Return [x, y] of the center of cell containing provided text 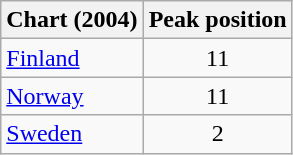
2 [218, 134]
Norway [72, 96]
Sweden [72, 134]
Finland [72, 58]
Peak position [218, 20]
Chart (2004) [72, 20]
